Output the [x, y] coordinate of the center of the cell containing the given text.  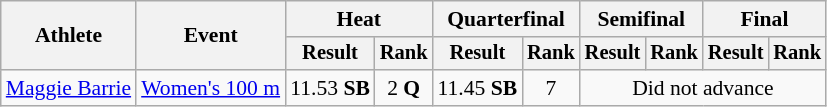
Athlete [68, 36]
Did not advance [703, 88]
Event [210, 36]
2 Q [404, 88]
Women's 100 m [210, 88]
Heat [358, 19]
Semifinal [642, 19]
Maggie Barrie [68, 88]
7 [551, 88]
Final [764, 19]
Quarterfinal [506, 19]
11.53 SB [330, 88]
11.45 SB [477, 88]
